Find where the given text appears and provide that cell's center as [x, y] coordinate. 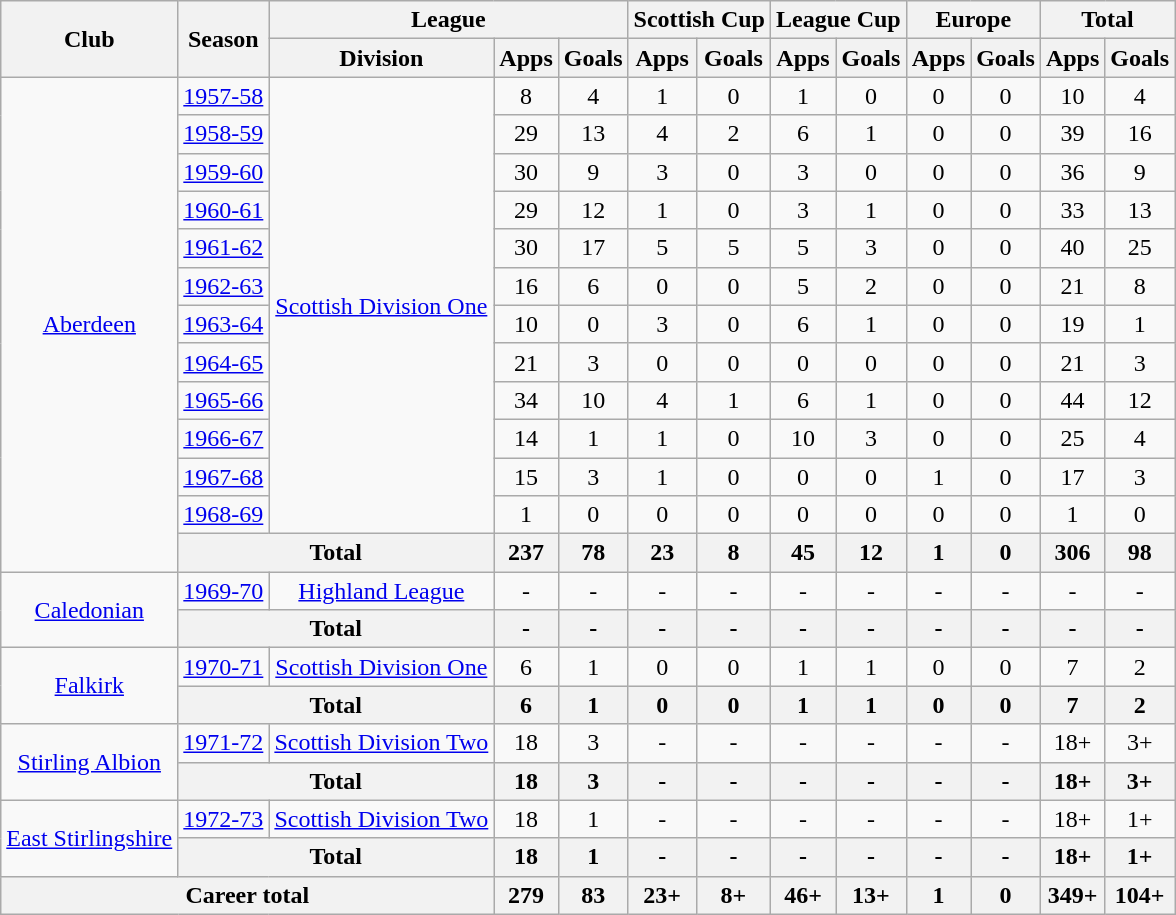
40 [1072, 248]
1967-68 [224, 477]
League [448, 20]
Falkirk [90, 686]
1958-59 [224, 134]
1963-64 [224, 324]
1965-66 [224, 400]
349+ [1072, 895]
1971-72 [224, 743]
1969-70 [224, 591]
19 [1072, 324]
Division [382, 58]
League Cup [838, 20]
Europe [973, 20]
15 [526, 477]
1964-65 [224, 362]
8+ [733, 895]
1960-61 [224, 210]
33 [1072, 210]
36 [1072, 172]
98 [1140, 553]
Scottish Cup [699, 20]
46+ [802, 895]
1966-67 [224, 438]
1957-58 [224, 96]
23+ [662, 895]
44 [1072, 400]
1961-62 [224, 248]
39 [1072, 134]
279 [526, 895]
1970-71 [224, 667]
Season [224, 39]
East Stirlingshire [90, 838]
1972-73 [224, 819]
23 [662, 553]
45 [802, 553]
Aberdeen [90, 324]
Highland League [382, 591]
Stirling Albion [90, 762]
1968-69 [224, 515]
Career total [248, 895]
306 [1072, 553]
1962-63 [224, 286]
14 [526, 438]
83 [593, 895]
78 [593, 553]
1959-60 [224, 172]
13+ [872, 895]
237 [526, 553]
Caledonian [90, 610]
104+ [1140, 895]
34 [526, 400]
Club [90, 39]
